Pinpoint the cell where the given text exists, returning its [x, y] midpoint coordinate. 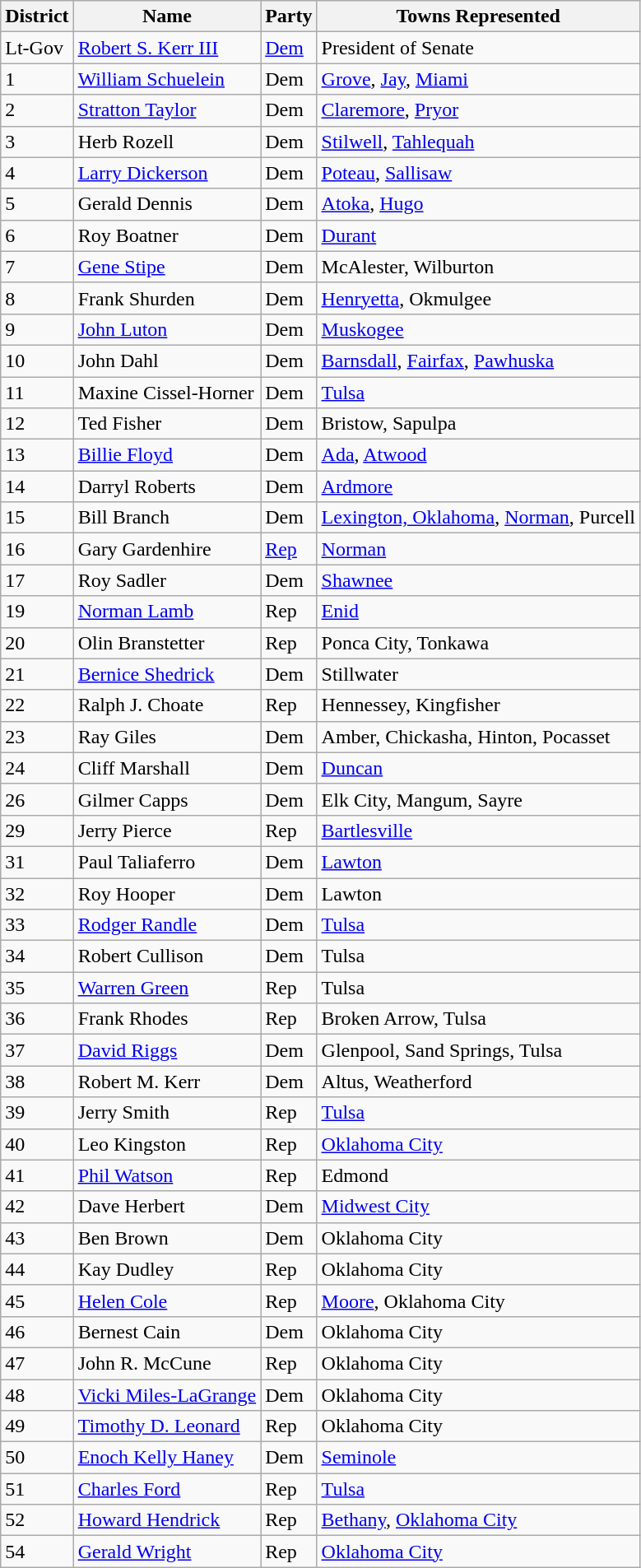
Dave Herbert [167, 1207]
Roy Sadler [167, 580]
34 [37, 956]
12 [37, 424]
21 [37, 674]
Herb Rozell [167, 142]
Lexington, Oklahoma, Norman, Purcell [478, 518]
Lt-Gov [37, 48]
McAlester, Wilburton [478, 267]
Gerald Dennis [167, 204]
Gerald Wright [167, 1552]
Helen Cole [167, 1300]
36 [37, 1019]
Henryetta, Okmulgee [478, 298]
Midwest City [478, 1207]
54 [37, 1552]
16 [37, 549]
Bill Branch [167, 518]
51 [37, 1489]
24 [37, 768]
5 [37, 204]
Bethany, Oklahoma City [478, 1520]
47 [37, 1363]
Duncan [478, 768]
26 [37, 799]
45 [37, 1300]
Paul Taliaferro [167, 862]
1 [37, 79]
23 [37, 737]
48 [37, 1395]
John Dahl [167, 361]
Barnsdall, Fairfax, Pawhuska [478, 361]
Maxine Cissel-Horner [167, 393]
Towns Represented [478, 16]
Darryl Roberts [167, 486]
Ardmore [478, 486]
37 [37, 1050]
Olin Branstetter [167, 643]
Atoka, Hugo [478, 204]
49 [37, 1426]
Party [289, 16]
Billie Floyd [167, 455]
Gary Gardenhire [167, 549]
9 [37, 329]
Frank Shurden [167, 298]
Rodger Randle [167, 925]
Seminole [478, 1458]
Ada, Atwood [478, 455]
Jerry Smith [167, 1113]
Howard Hendrick [167, 1520]
Norman Lamb [167, 612]
4 [37, 173]
Frank Rhodes [167, 1019]
Elk City, Mangum, Sayre [478, 799]
Norman [478, 549]
19 [37, 612]
35 [37, 988]
Bristow, Sapulpa [478, 424]
22 [37, 705]
Hennessey, Kingfisher [478, 705]
41 [37, 1175]
52 [37, 1520]
Timothy D. Leonard [167, 1426]
Name [167, 16]
Roy Hooper [167, 893]
Enid [478, 612]
Durant [478, 235]
29 [37, 831]
Ralph J. Choate [167, 705]
William Schuelein [167, 79]
District [37, 16]
Warren Green [167, 988]
John R. McCune [167, 1363]
David Riggs [167, 1050]
17 [37, 580]
46 [37, 1332]
2 [37, 110]
13 [37, 455]
Claremore, Pryor [478, 110]
Glenpool, Sand Springs, Tulsa [478, 1050]
20 [37, 643]
43 [37, 1238]
11 [37, 393]
Stilwell, Tahlequah [478, 142]
Bernice Shedrick [167, 674]
Amber, Chickasha, Hinton, Pocasset [478, 737]
Ben Brown [167, 1238]
Ponca City, Tonkawa [478, 643]
Bartlesville [478, 831]
Poteau, Sallisaw [478, 173]
Enoch Kelly Haney [167, 1458]
44 [37, 1269]
Stillwater [478, 674]
42 [37, 1207]
Kay Dudley [167, 1269]
Larry Dickerson [167, 173]
Shawnee [478, 580]
Stratton Taylor [167, 110]
Roy Boatner [167, 235]
Jerry Pierce [167, 831]
Bernest Cain [167, 1332]
15 [37, 518]
Ray Giles [167, 737]
Cliff Marshall [167, 768]
Vicki Miles-LaGrange [167, 1395]
Edmond [478, 1175]
50 [37, 1458]
Ted Fisher [167, 424]
Robert S. Kerr III [167, 48]
8 [37, 298]
39 [37, 1113]
7 [37, 267]
Leo Kingston [167, 1144]
10 [37, 361]
6 [37, 235]
31 [37, 862]
Gene Stipe [167, 267]
Moore, Oklahoma City [478, 1300]
32 [37, 893]
Robert Cullison [167, 956]
40 [37, 1144]
3 [37, 142]
Charles Ford [167, 1489]
Grove, Jay, Miami [478, 79]
Broken Arrow, Tulsa [478, 1019]
Robert M. Kerr [167, 1082]
14 [37, 486]
38 [37, 1082]
President of Senate [478, 48]
33 [37, 925]
Gilmer Capps [167, 799]
Altus, Weatherford [478, 1082]
John Luton [167, 329]
Phil Watson [167, 1175]
Muskogee [478, 329]
